Return [x, y] of the center of cell containing provided text 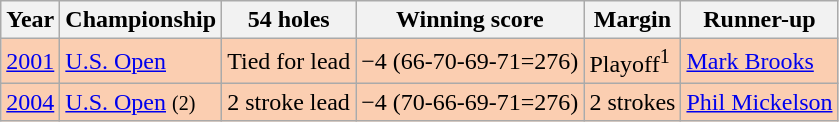
−4 (70-66-69-71=276) [470, 102]
2 strokes [632, 102]
54 holes [289, 20]
Playoff1 [632, 62]
Year [30, 20]
Tied for lead [289, 62]
U.S. Open [141, 62]
Runner-up [760, 20]
Mark Brooks [760, 62]
2001 [30, 62]
2 stroke lead [289, 102]
Championship [141, 20]
−4 (66-70-69-71=276) [470, 62]
2004 [30, 102]
Winning score [470, 20]
Phil Mickelson [760, 102]
U.S. Open (2) [141, 102]
Margin [632, 20]
